Output the [X, Y] coordinate of the center of the cell containing the given text.  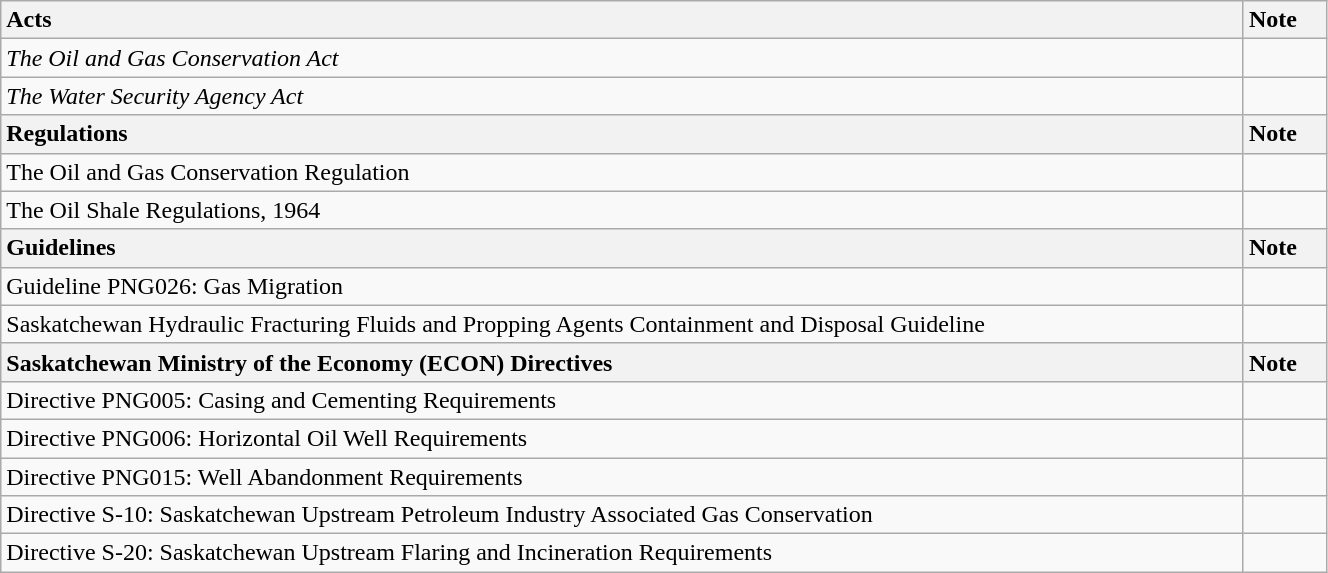
Saskatchewan Ministry of the Economy (ECON) Directives [622, 362]
Guideline PNG026: Gas Migration [622, 286]
Directive PNG015: Well Abandonment Requirements [622, 477]
Directive PNG005: Casing and Cementing Requirements [622, 400]
The Water Security Agency Act [622, 96]
Saskatchewan Hydraulic Fracturing Fluids and Propping Agents Containment and Disposal Guideline [622, 324]
Directive S-10: Saskatchewan Upstream Petroleum Industry Associated Gas Conservation [622, 515]
Directive S-20: Saskatchewan Upstream Flaring and Incineration Requirements [622, 553]
The Oil and Gas Conservation Regulation [622, 172]
Regulations [622, 134]
The Oil and Gas Conservation Act [622, 58]
Acts [622, 20]
Directive PNG006: Horizontal Oil Well Requirements [622, 438]
The Oil Shale Regulations, 1964 [622, 210]
Guidelines [622, 248]
